Extract the (x, y) coordinate from the center of the cell holding the provided text.  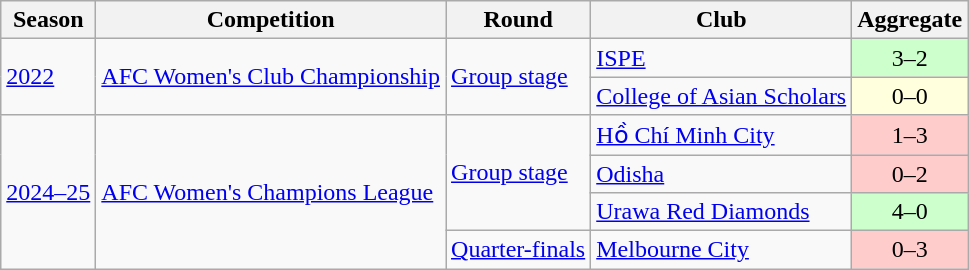
Round (518, 20)
2022 (48, 77)
Hồ Chí Minh City (722, 135)
Competition (271, 20)
Odisha (722, 173)
College of Asian Scholars (722, 96)
Melbourne City (722, 250)
2024–25 (48, 192)
ISPE (722, 58)
Quarter-finals (518, 250)
0–2 (910, 173)
Club (722, 20)
3–2 (910, 58)
1–3 (910, 135)
Aggregate (910, 20)
0–3 (910, 250)
4–0 (910, 212)
0–0 (910, 96)
AFC Women's Champions League (271, 192)
Season (48, 20)
Urawa Red Diamonds (722, 212)
AFC Women's Club Championship (271, 77)
